Search for the cell housing the specified text and yield its (X, Y) center coordinate. 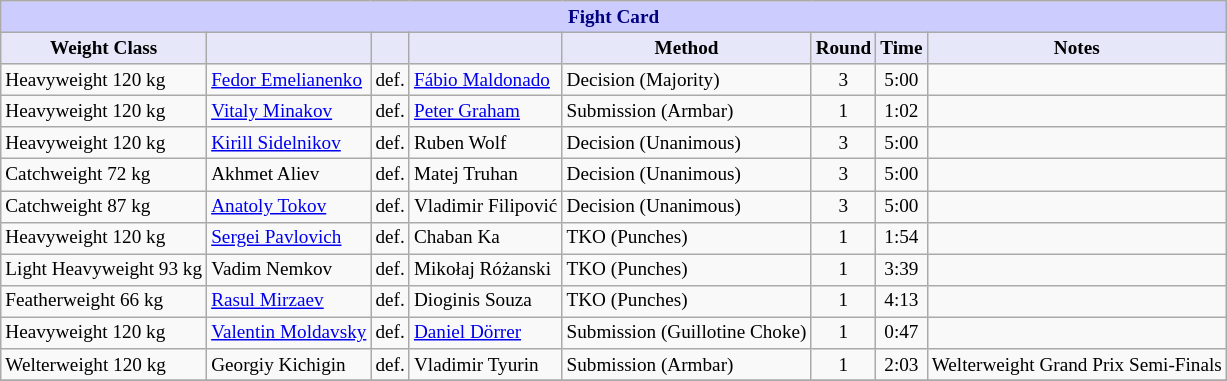
Daniel Dörrer (486, 333)
Submission (Guillotine Choke) (686, 333)
Matej Truhan (486, 175)
Welterweight Grand Prix Semi-Finals (1076, 365)
Round (844, 48)
Vadim Nemkov (289, 270)
4:13 (902, 301)
Peter Graham (486, 111)
Vitaly Minakov (289, 111)
Fedor Emelianenko (289, 80)
Time (902, 48)
Fight Card (614, 17)
Mikołaj Różanski (486, 270)
Rasul Mirzaev (289, 301)
Notes (1076, 48)
Featherweight 66 kg (104, 301)
1:02 (902, 111)
Light Heavyweight 93 kg (104, 270)
Valentin Moldavsky (289, 333)
Anatoly Tokov (289, 206)
Georgiy Kichigin (289, 365)
2:03 (902, 365)
Catchweight 72 kg (104, 175)
Vladimir Tyurin (486, 365)
3:39 (902, 270)
Vladimir Filipović (486, 206)
Akhmet Aliev (289, 175)
Chaban Ka (486, 238)
Weight Class (104, 48)
0:47 (902, 333)
Decision (Majority) (686, 80)
Sergei Pavlovich (289, 238)
Dioginis Souza (486, 301)
Ruben Wolf (486, 143)
Catchweight 87 kg (104, 206)
1:54 (902, 238)
Method (686, 48)
Fábio Maldonado (486, 80)
Kirill Sidelnikov (289, 143)
Welterweight 120 kg (104, 365)
